Scan for the cell matching the given text and deliver its (X, Y) coordinate at center. 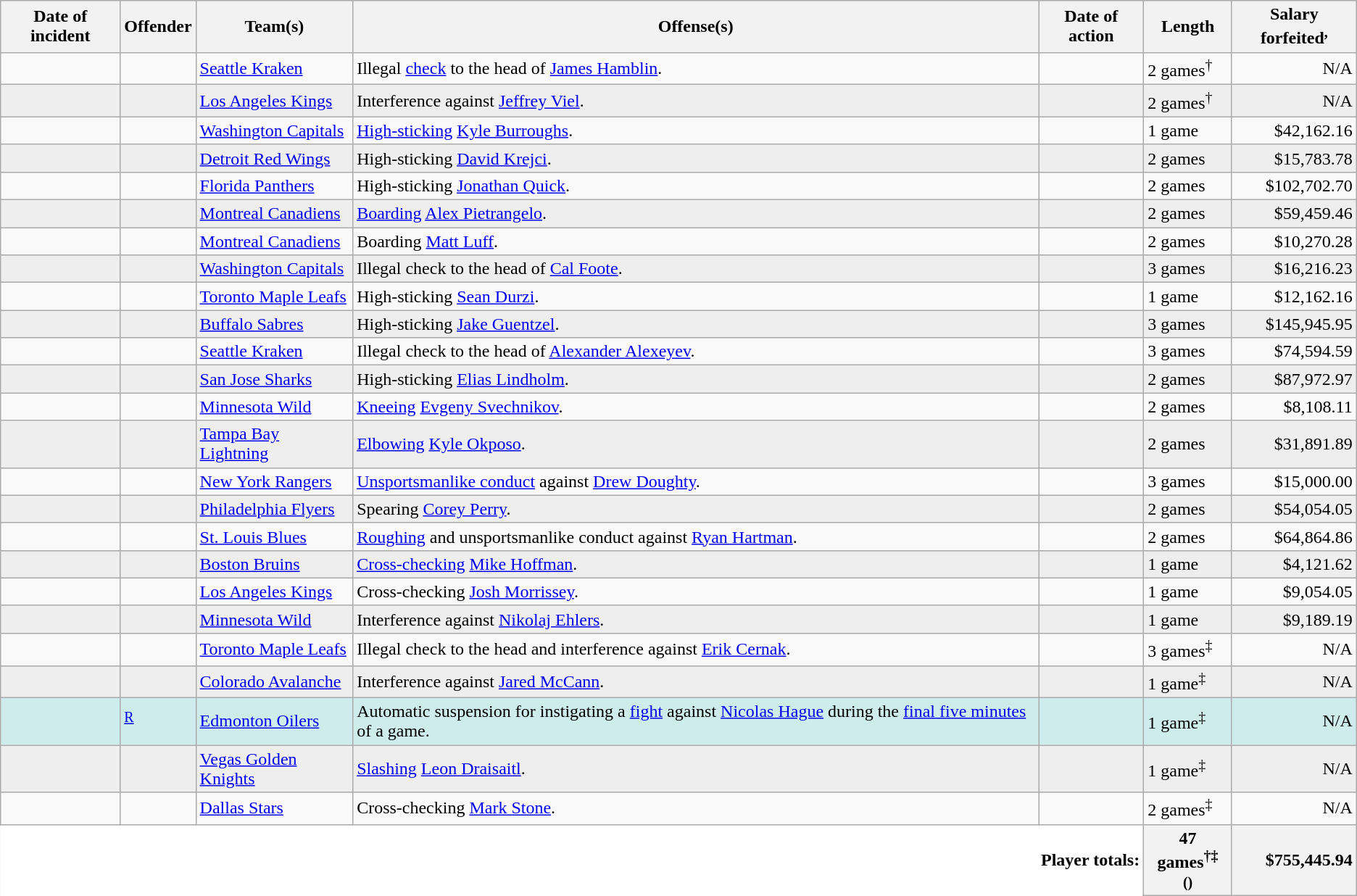
Player totals: (573, 860)
Detroit Red Wings (274, 158)
2 games‡ (1188, 809)
Illegal check to the head of James Hamblin. (696, 68)
Slashing Leon Draisaitl. (696, 768)
Offender (158, 27)
New York Rangers (274, 481)
Buffalo Sabres (274, 324)
Length (1188, 27)
Cross-checking Mike Hoffman. (696, 564)
Interference against Jeffrey Viel. (696, 101)
Interference against Jared McCann. (696, 681)
Unsportsmanlike conduct against Drew Doughty. (696, 481)
High-sticking Kyle Burroughs. (696, 130)
Kneeing Evgeny Svechnikov. (696, 407)
Roughing and unsportsmanlike conduct against Ryan Hartman. (696, 536)
Date of incident (61, 27)
Boarding Alex Pietrangelo. (696, 214)
$15,000.00 (1294, 481)
Boston Bruins (274, 564)
$31,891.89 (1294, 444)
High-sticking Elias Lindholm. (696, 379)
$755,445.94 (1294, 860)
Illegal check to the head of Alexander Alexeyev. (696, 352)
R (158, 722)
$74,594.59 (1294, 352)
St. Louis Blues (274, 536)
San Jose Sharks (274, 379)
High-sticking Sean Durzi. (696, 296)
Boarding Matt Luff. (696, 241)
$15,783.78 (1294, 158)
Florida Panthers (274, 186)
Edmonton Oilers (274, 722)
$4,121.62 (1294, 564)
$12,162.16 (1294, 296)
Tampa Bay Lightning (274, 444)
Philadelphia Flyers (274, 509)
$9,054.05 (1294, 592)
Illegal check to the head and interference against Erik Cernak. (696, 650)
Cross-checking Josh Morrissey. (696, 592)
3 games‡ (1188, 650)
Elbowing Kyle Okposo. (696, 444)
$42,162.16 (1294, 130)
Dallas Stars (274, 809)
Colorado Avalanche (274, 681)
Interference against Nikolaj Ehlers. (696, 619)
Automatic suspension for instigating a fight against Nicolas Hague during the final five minutes of a game. (696, 722)
High-sticking Jake Guentzel. (696, 324)
$64,864.86 (1294, 536)
Salary forfeited, (1294, 27)
$102,702.70 (1294, 186)
Team(s) (274, 27)
$8,108.11 (1294, 407)
$9,189.19 (1294, 619)
Offense(s) (696, 27)
Spearing Corey Perry. (696, 509)
$16,216.23 (1294, 269)
Illegal check to the head of Cal Foote. (696, 269)
47 games†‡() (1188, 860)
$10,270.28 (1294, 241)
Cross-checking Mark Stone. (696, 809)
Vegas Golden Knights (274, 768)
High-sticking David Krejci. (696, 158)
High-sticking Jonathan Quick. (696, 186)
$54,054.05 (1294, 509)
$145,945.95 (1294, 324)
Date of action (1092, 27)
$59,459.46 (1294, 214)
$87,972.97 (1294, 379)
